Provide the [X, Y] coordinate of the cell's center where the given text is located.  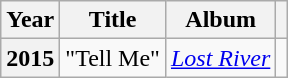
Lost River [220, 58]
Title [113, 20]
Year [30, 20]
2015 [30, 58]
Album [220, 20]
"Tell Me" [113, 58]
